From the cell containing the given text, extract its center point as (X, Y) coordinate. 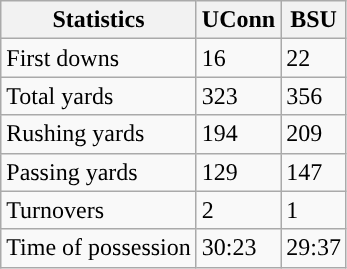
Time of possession (99, 248)
194 (238, 134)
323 (238, 96)
29:37 (314, 248)
UConn (238, 20)
1 (314, 210)
Turnovers (99, 210)
209 (314, 134)
Passing yards (99, 172)
Statistics (99, 20)
2 (238, 210)
Total yards (99, 96)
129 (238, 172)
First downs (99, 58)
356 (314, 96)
BSU (314, 20)
Rushing yards (99, 134)
22 (314, 58)
147 (314, 172)
16 (238, 58)
30:23 (238, 248)
